Pinpoint the cell where the given text exists, returning its (X, Y) midpoint coordinate. 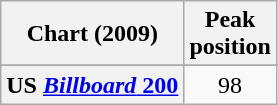
98 (230, 85)
Chart (2009) (92, 34)
Peakposition (230, 34)
US Billboard 200 (92, 85)
